Find where the given text appears and provide that cell's center as [X, Y] coordinate. 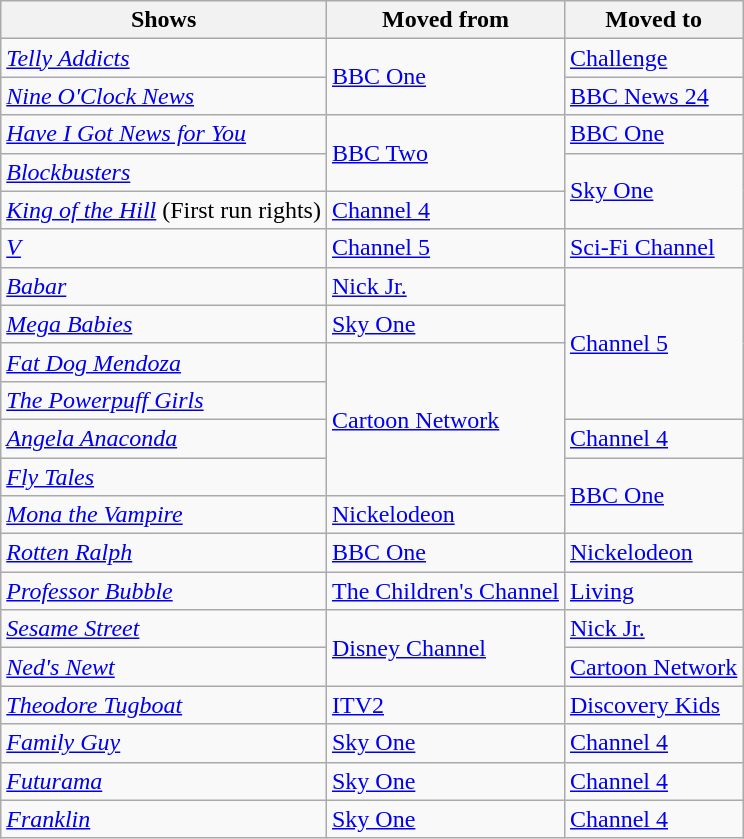
BBC News 24 [653, 96]
Moved to [653, 20]
Theodore Tugboat [164, 705]
Rotten Ralph [164, 553]
V [164, 248]
Disney Channel [445, 648]
Moved from [445, 20]
Mona the Vampire [164, 515]
Blockbusters [164, 172]
Shows [164, 20]
Nine O'Clock News [164, 96]
Challenge [653, 58]
The Children's Channel [445, 591]
Franklin [164, 819]
Futurama [164, 781]
Fat Dog Mendoza [164, 362]
Sci-Fi Channel [653, 248]
Have I Got News for You [164, 134]
Ned's Newt [164, 667]
ITV2 [445, 705]
Sesame Street [164, 629]
The Powerpuff Girls [164, 400]
Living [653, 591]
BBC Two [445, 153]
Mega Babies [164, 324]
King of the Hill (First run rights) [164, 210]
Professor Bubble [164, 591]
Fly Tales [164, 477]
Angela Anaconda [164, 438]
Discovery Kids [653, 705]
Babar [164, 286]
Family Guy [164, 743]
Telly Addicts [164, 58]
